For the text-containing cell, return its midpoint in (X, Y) coordinate format. 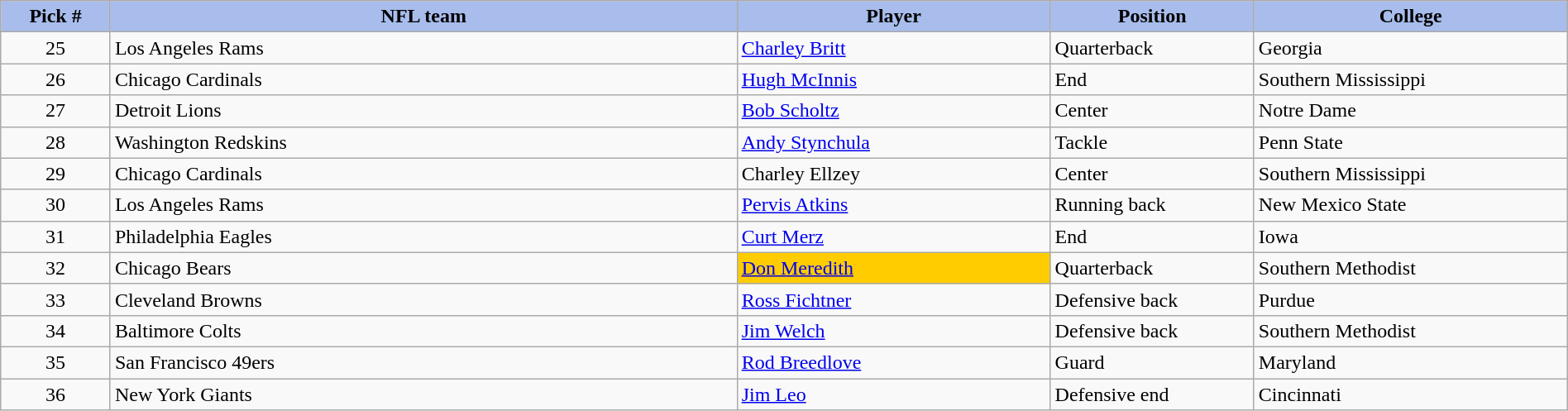
Iowa (1411, 237)
Jim Welch (893, 331)
NFL team (423, 17)
Cincinnati (1411, 394)
31 (56, 237)
Washington Redskins (423, 142)
Don Meredith (893, 268)
Pick # (56, 17)
35 (56, 362)
Player (893, 17)
26 (56, 79)
Charley Ellzey (893, 174)
New Mexico State (1411, 205)
25 (56, 48)
Curt Merz (893, 237)
Jim Leo (893, 394)
Purdue (1411, 299)
Baltimore Colts (423, 331)
28 (56, 142)
Guard (1152, 362)
Bob Scholtz (893, 111)
Cleveland Browns (423, 299)
Andy Stynchula (893, 142)
27 (56, 111)
Philadelphia Eagles (423, 237)
Tackle (1152, 142)
32 (56, 268)
34 (56, 331)
Running back (1152, 205)
Charley Britt (893, 48)
New York Giants (423, 394)
Notre Dame (1411, 111)
Rod Breedlove (893, 362)
Detroit Lions (423, 111)
36 (56, 394)
Defensive end (1152, 394)
Georgia (1411, 48)
Position (1152, 17)
Pervis Atkins (893, 205)
Penn State (1411, 142)
Maryland (1411, 362)
Chicago Bears (423, 268)
29 (56, 174)
33 (56, 299)
30 (56, 205)
College (1411, 17)
San Francisco 49ers (423, 362)
Ross Fichtner (893, 299)
Hugh McInnis (893, 79)
